For the text-containing cell, return its midpoint in (x, y) coordinate format. 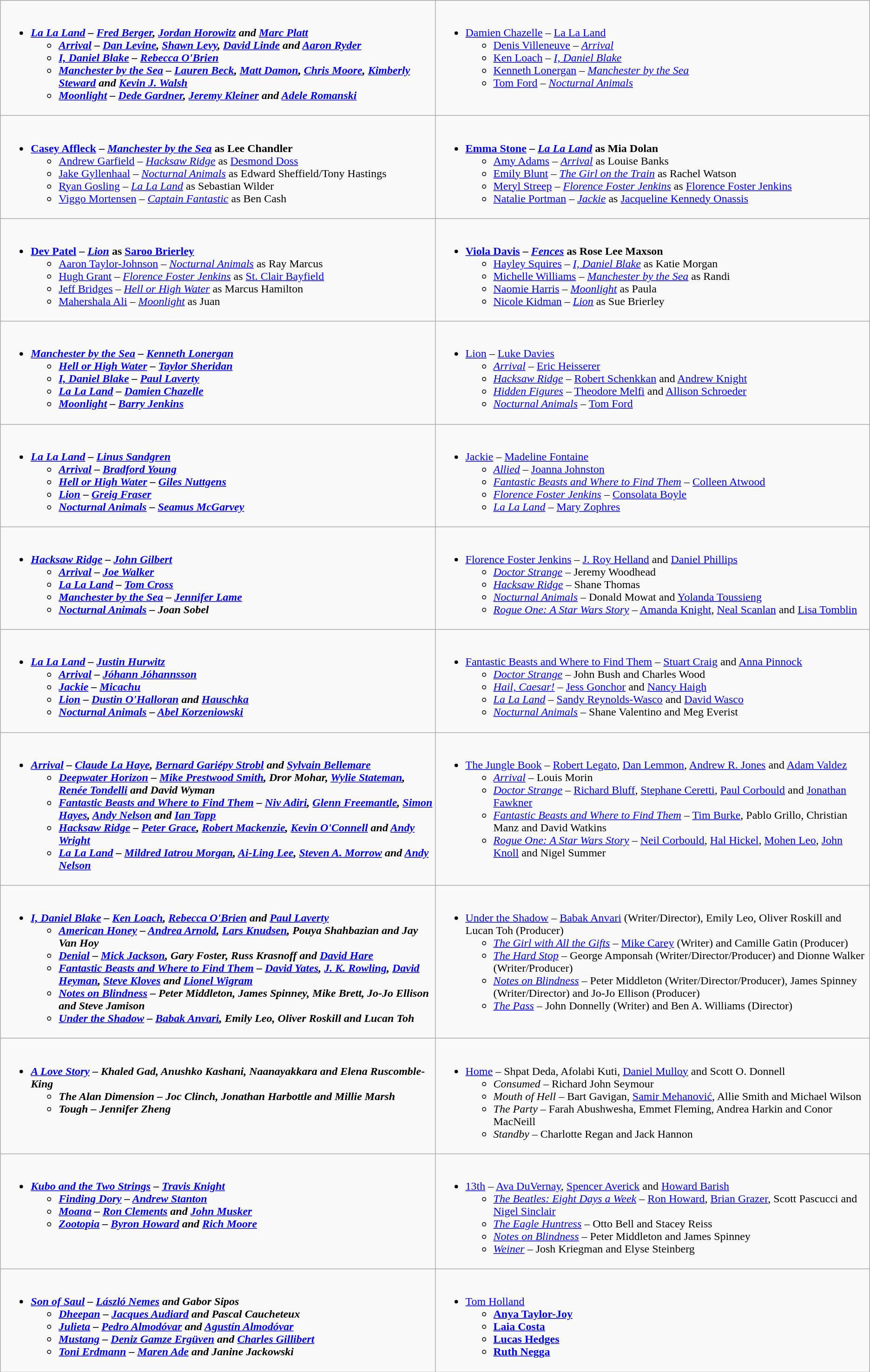
Tom HollandAnya Taylor-JoyLaia CostaLucas HedgesRuth Negga (652, 1320)
Hacksaw Ridge – John GilbertArrival – Joe WalkerLa La Land – Tom CrossManchester by the Sea – Jennifer LameNocturnal Animals – Joan Sobel (217, 578)
La La Land – Justin HurwitzArrival – Jóhann JóhannssonJackie – MicachuLion – Dustin O'Halloran and HauschkaNocturnal Animals – Abel Korzeniowski (217, 681)
Damien Chazelle – La La LandDenis Villeneuve – ArrivalKen Loach – I, Daniel BlakeKenneth Lonergan – Manchester by the SeaTom Ford – Nocturnal Animals (652, 58)
La La Land – Linus SandgrenArrival – Bradford YoungHell or High Water – Giles NuttgensLion – Greig FraserNocturnal Animals – Seamus McGarvey (217, 475)
Kubo and the Two Strings – Travis KnightFinding Dory – Andrew StantonMoana – Ron Clements and John MuskerZootopia – Byron Howard and Rich Moore (217, 1211)
